From the cell containing the given text, extract its center point as (X, Y) coordinate. 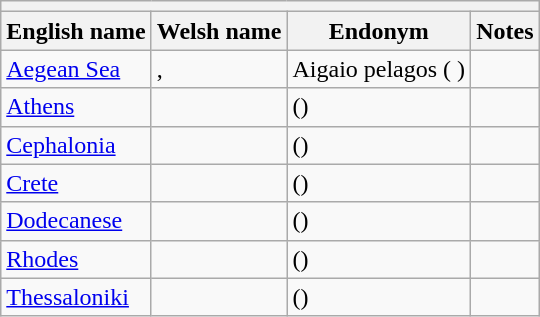
Crete (76, 183)
Dodecanese (76, 221)
Aigaio pelagos ( ) (379, 69)
Athens (76, 107)
Notes (505, 31)
Cephalonia (76, 145)
Endonym (379, 31)
English name (76, 31)
Welsh name (219, 31)
Rhodes (76, 259)
, (219, 69)
Aegean Sea (76, 69)
Thessaloniki (76, 297)
